Pinpoint the cell where the given text exists, returning its [x, y] midpoint coordinate. 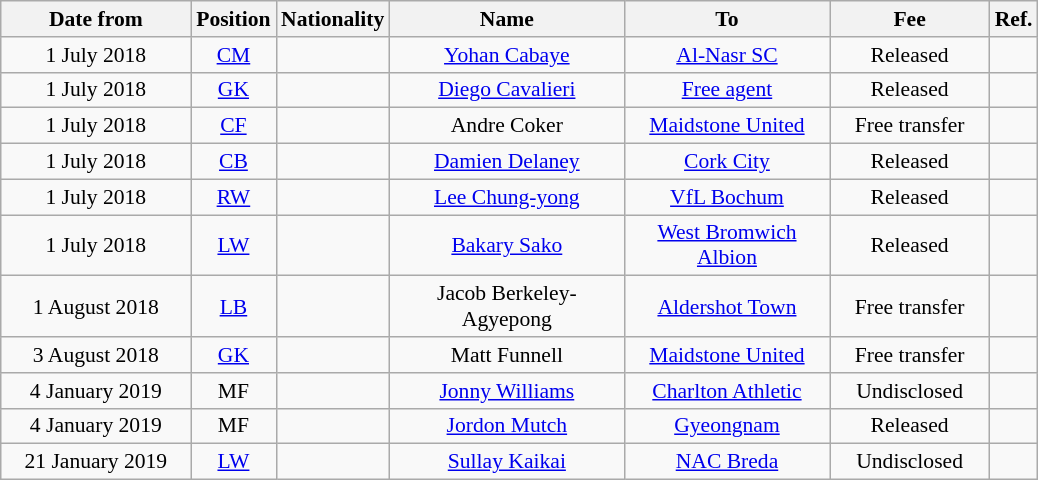
Free agent [726, 90]
Bakary Sako [506, 246]
Date from [96, 19]
CB [234, 162]
NAC Breda [726, 462]
Damien Delaney [506, 162]
Ref. [1014, 19]
VfL Bochum [726, 197]
LB [234, 306]
Cork City [726, 162]
3 August 2018 [96, 355]
Aldershot Town [726, 306]
CM [234, 55]
1 August 2018 [96, 306]
21 January 2019 [96, 462]
Matt Funnell [506, 355]
Gyeongnam [726, 426]
West Bromwich Albion [726, 246]
Jacob Berkeley-Agyepong [506, 306]
To [726, 19]
Al-Nasr SC [726, 55]
Jonny Williams [506, 391]
Yohan Cabaye [506, 55]
CF [234, 126]
Diego Cavalieri [506, 90]
Position [234, 19]
Lee Chung-yong [506, 197]
Sullay Kaikai [506, 462]
Fee [910, 19]
Name [506, 19]
Nationality [332, 19]
RW [234, 197]
Charlton Athletic [726, 391]
Andre Coker [506, 126]
Jordon Mutch [506, 426]
